From the cell containing the given text, extract its center point as (x, y) coordinate. 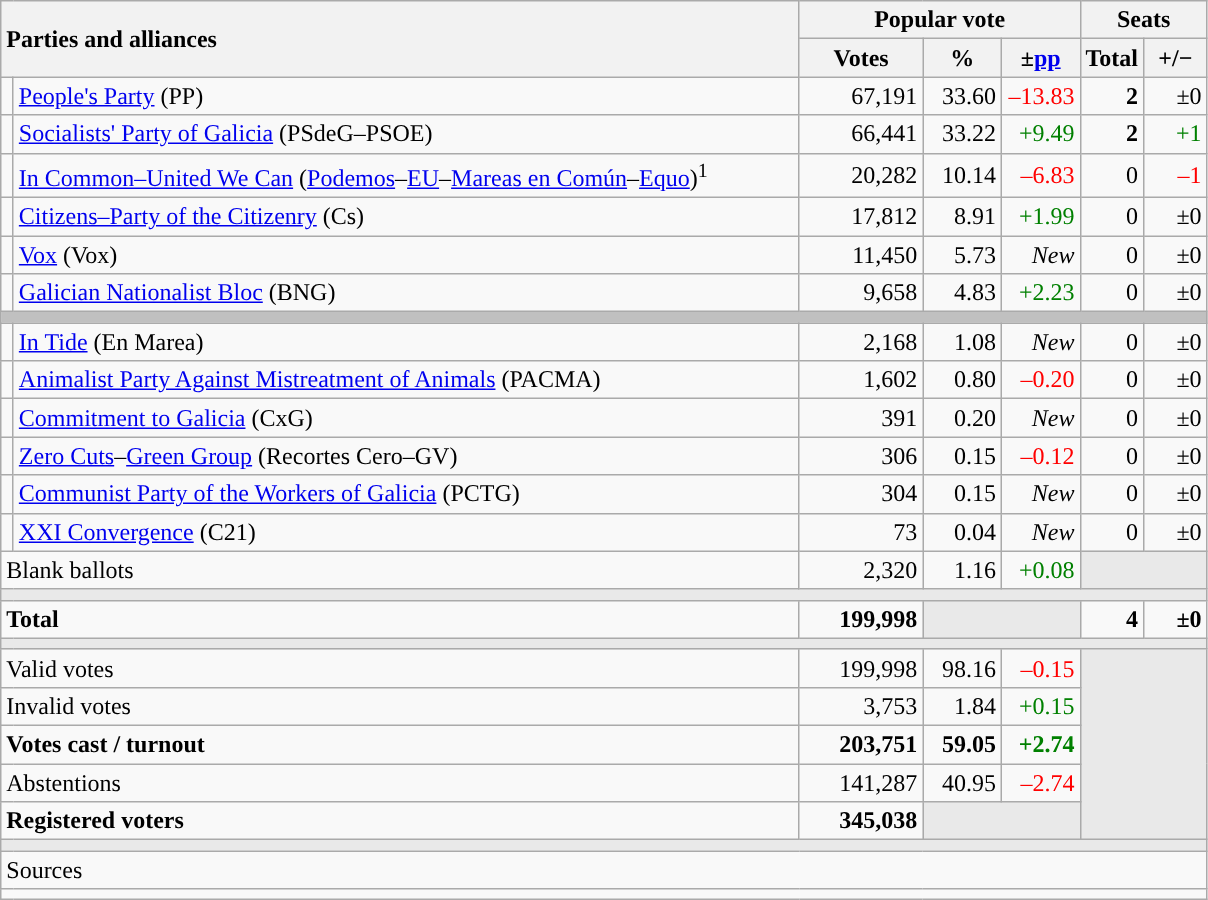
Popular vote (940, 20)
–2.74 (1040, 783)
In Tide (En Marea) (406, 342)
33.22 (962, 134)
% (962, 58)
66,441 (861, 134)
8.91 (962, 217)
–6.83 (1040, 176)
10.14 (962, 176)
+9.49 (1040, 134)
2,320 (861, 570)
+1.99 (1040, 217)
–13.83 (1040, 96)
Registered voters (400, 821)
Communist Party of the Workers of Galicia (PCTG) (406, 494)
Parties and alliances (400, 39)
1,602 (861, 380)
4.83 (962, 293)
+/− (1176, 58)
Valid votes (400, 668)
4 (1112, 619)
59.05 (962, 745)
304 (861, 494)
Socialists' Party of Galicia (PSdeG–PSOE) (406, 134)
40.95 (962, 783)
391 (861, 418)
Vox (Vox) (406, 255)
73 (861, 532)
+2.74 (1040, 745)
–0.15 (1040, 668)
67,191 (861, 96)
+2.23 (1040, 293)
33.60 (962, 96)
People's Party (PP) (406, 96)
0.20 (962, 418)
Commitment to Galicia (CxG) (406, 418)
Seats (1144, 20)
1.08 (962, 342)
+0.15 (1040, 706)
In Common–United We Can (Podemos–EU–Mareas en Común–Equo)1 (406, 176)
Invalid votes (400, 706)
Galician Nationalist Bloc (BNG) (406, 293)
–0.12 (1040, 456)
3,753 (861, 706)
Votes (861, 58)
+1 (1176, 134)
1.84 (962, 706)
203,751 (861, 745)
XXI Convergence (C21) (406, 532)
5.73 (962, 255)
Animalist Party Against Mistreatment of Animals (PACMA) (406, 380)
141,287 (861, 783)
17,812 (861, 217)
0.04 (962, 532)
20,282 (861, 176)
2,168 (861, 342)
0.80 (962, 380)
306 (861, 456)
Sources (604, 870)
+0.08 (1040, 570)
–0.20 (1040, 380)
345,038 (861, 821)
Zero Cuts–Green Group (Recortes Cero–GV) (406, 456)
1.16 (962, 570)
Abstentions (400, 783)
±pp (1040, 58)
11,450 (861, 255)
Votes cast / turnout (400, 745)
9,658 (861, 293)
–1 (1176, 176)
Blank ballots (400, 570)
Citizens–Party of the Citizenry (Cs) (406, 217)
98.16 (962, 668)
